Search for the cell housing the specified text and yield its (x, y) center coordinate. 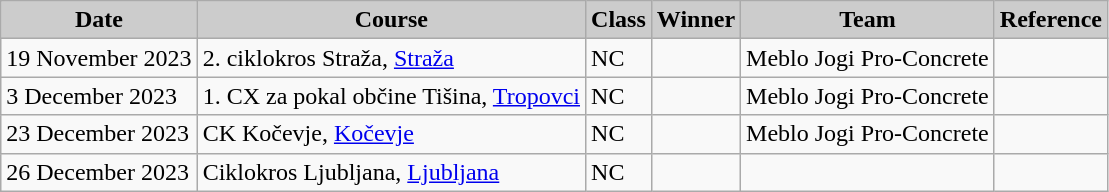
Team (868, 20)
Date (99, 20)
3 December 2023 (99, 96)
19 November 2023 (99, 58)
Reference (1050, 20)
Winner (696, 20)
2. ciklokros Straža, Straža (391, 58)
26 December 2023 (99, 172)
Ciklokros Ljubljana, Ljubljana (391, 172)
Course (391, 20)
Class (619, 20)
1. CX za pokal občine Tišina, Tropovci (391, 96)
CK Kočevje, Kočevje (391, 134)
23 December 2023 (99, 134)
